Find where the given text appears and provide that cell's center as [X, Y] coordinate. 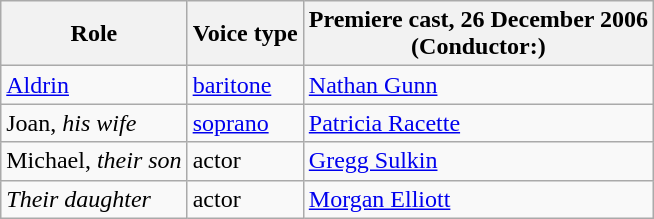
soprano [245, 123]
Morgan Elliott [478, 199]
Role [94, 34]
Nathan Gunn [478, 85]
Michael, their son [94, 161]
Aldrin [94, 85]
Joan, his wife [94, 123]
baritone [245, 85]
Patricia Racette [478, 123]
Voice type [245, 34]
Premiere cast, 26 December 2006(Conductor:) [478, 34]
Their daughter [94, 199]
Gregg Sulkin [478, 161]
